Pinpoint the cell where the given text exists, returning its [x, y] midpoint coordinate. 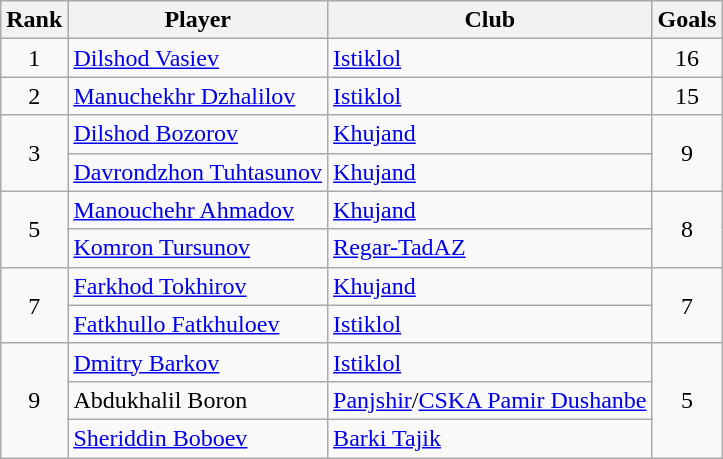
Goals [687, 20]
Rank [34, 20]
8 [687, 229]
Abdukhalil Boron [198, 400]
Club [490, 20]
Dilshod Vasiev [198, 58]
Fatkhullo Fatkhuloev [198, 324]
15 [687, 96]
Dmitry Barkov [198, 362]
Davrondzhon Tuhtasunov [198, 172]
1 [34, 58]
Sheriddin Boboev [198, 438]
16 [687, 58]
Panjshir/CSKA Pamir Dushanbe [490, 400]
2 [34, 96]
Manuchekhr Dzhalilov [198, 96]
Farkhod Tokhirov [198, 286]
Player [198, 20]
Komron Tursunov [198, 248]
Barki Tajik [490, 438]
Regar-TadAZ [490, 248]
Manouchehr Ahmadov [198, 210]
3 [34, 153]
Dilshod Bozorov [198, 134]
